Determine the [x, y] coordinate at the center of the cell enclosing the given text.  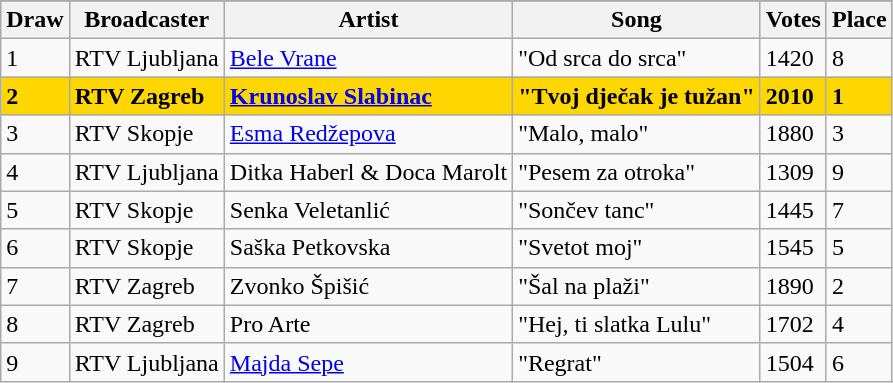
"Sončev tanc" [637, 210]
1880 [793, 134]
"Tvoj dječak je tužan" [637, 96]
Votes [793, 20]
1420 [793, 58]
1545 [793, 248]
"Od srca do srca" [637, 58]
Song [637, 20]
1702 [793, 324]
Majda Sepe [368, 362]
Broadcaster [146, 20]
Senka Veletanlić [368, 210]
Place [859, 20]
Artist [368, 20]
1504 [793, 362]
1445 [793, 210]
Zvonko Špišić [368, 286]
Esma Redžepova [368, 134]
1890 [793, 286]
2010 [793, 96]
"Hej, ti slatka Lulu" [637, 324]
"Malo, malo" [637, 134]
"Regrat" [637, 362]
"Svetot moj" [637, 248]
Pro Arte [368, 324]
Draw [35, 20]
"Šal na plaži" [637, 286]
Ditka Haberl & Doca Marolt [368, 172]
1309 [793, 172]
Krunoslav Slabinac [368, 96]
Saška Petkovska [368, 248]
Bele Vrane [368, 58]
"Pesem za otroka" [637, 172]
